Detect which cell encompasses the target text, then output its [x, y] center coordinate. 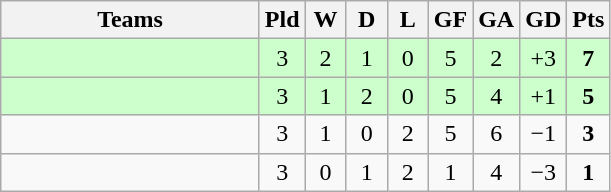
−3 [544, 172]
Teams [130, 20]
Pld [282, 20]
6 [496, 134]
GA [496, 20]
D [366, 20]
L [408, 20]
+1 [544, 96]
Pts [588, 20]
−1 [544, 134]
GD [544, 20]
W [326, 20]
GF [450, 20]
7 [588, 58]
+3 [544, 58]
